Detect which cell encompasses the target text, then output its (X, Y) center coordinate. 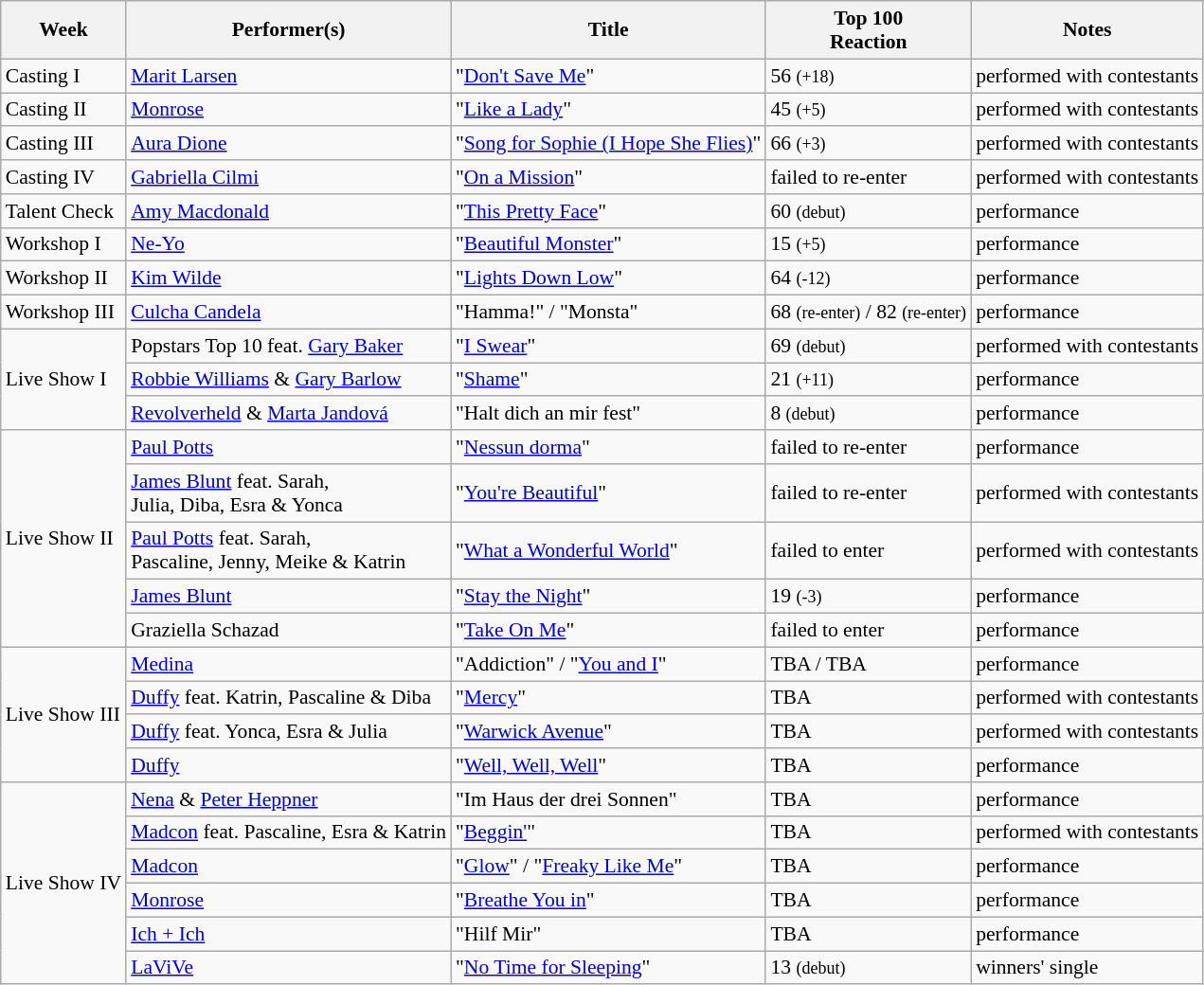
"Like a Lady" (608, 110)
James Blunt feat. Sarah, Julia, Diba, Esra & Yonca (288, 492)
Graziella Schazad (288, 631)
Marit Larsen (288, 76)
Paul Potts feat. Sarah, Pascaline, Jenny, Meike & Katrin (288, 551)
Performer(s) (288, 30)
Top 100Reaction (868, 30)
8 (debut) (868, 414)
"On a Mission" (608, 177)
Live Show III (63, 714)
Week (63, 30)
Robbie Williams & Gary Barlow (288, 380)
"Well, Well, Well" (608, 765)
Workshop III (63, 313)
Live Show II (63, 538)
Kim Wilde (288, 278)
Paul Potts (288, 447)
15 (+5) (868, 244)
"This Pretty Face" (608, 211)
69 (debut) (868, 346)
"Warwick Avenue" (608, 732)
"Hamma!" / "Monsta" (608, 313)
"Breathe You in" (608, 901)
Live Show IV (63, 884)
Casting II (63, 110)
Ne-Yo (288, 244)
Aura Dione (288, 144)
Workshop II (63, 278)
66 (+3) (868, 144)
19 (-3) (868, 597)
"What a Wonderful World" (608, 551)
"Nessun dorma" (608, 447)
Casting III (63, 144)
"Don't Save Me" (608, 76)
13 (debut) (868, 968)
Duffy (288, 765)
64 (-12) (868, 278)
"Stay the Night" (608, 597)
Duffy feat. Katrin, Pascaline & Diba (288, 698)
Nena & Peter Heppner (288, 799)
LaViVe (288, 968)
Workshop I (63, 244)
"Addiction" / "You and I" (608, 664)
Duffy feat. Yonca, Esra & Julia (288, 732)
68 (re-enter) / 82 (re-enter) (868, 313)
Medina (288, 664)
Gabriella Cilmi (288, 177)
21 (+11) (868, 380)
"Hilf Mir" (608, 934)
winners' single (1087, 968)
Casting I (63, 76)
"Im Haus der drei Sonnen" (608, 799)
"Halt dich an mir fest" (608, 414)
"Beautiful Monster" (608, 244)
Notes (1087, 30)
"Beggin'" (608, 833)
James Blunt (288, 597)
Revolverheld & Marta Jandová (288, 414)
"Mercy" (608, 698)
Madcon (288, 867)
Madcon feat. Pascaline, Esra & Katrin (288, 833)
"I Swear" (608, 346)
45 (+5) (868, 110)
"Lights Down Low" (608, 278)
Popstars Top 10 feat. Gary Baker (288, 346)
"Glow" / "Freaky Like Me" (608, 867)
Ich + Ich (288, 934)
60 (debut) (868, 211)
Amy Macdonald (288, 211)
"No Time for Sleeping" (608, 968)
Culcha Candela (288, 313)
TBA / TBA (868, 664)
"Song for Sophie (I Hope She Flies)" (608, 144)
Casting IV (63, 177)
Live Show I (63, 379)
56 (+18) (868, 76)
Talent Check (63, 211)
"You're Beautiful" (608, 492)
"Take On Me" (608, 631)
"Shame" (608, 380)
Title (608, 30)
